Locate the cell with the specified text and output its (X, Y) center coordinate. 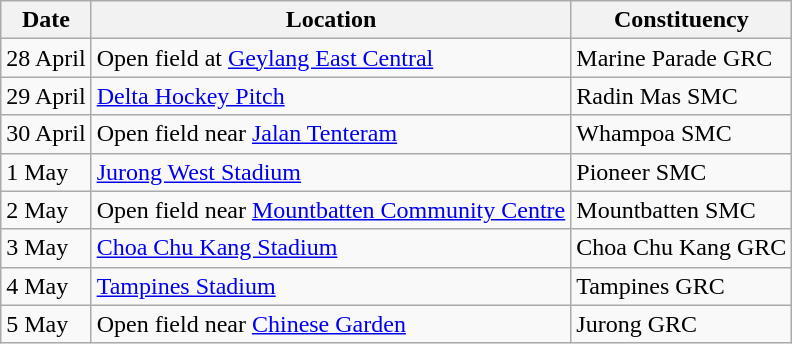
Open field near Chinese Garden (331, 324)
Whampoa SMC (682, 134)
Delta Hockey Pitch (331, 96)
Choa Chu Kang Stadium (331, 248)
Date (46, 20)
1 May (46, 172)
5 May (46, 324)
Open field at Geylang East Central (331, 58)
Location (331, 20)
3 May (46, 248)
29 April (46, 96)
Constituency (682, 20)
Jurong West Stadium (331, 172)
4 May (46, 286)
Open field near Mountbatten Community Centre (331, 210)
Tampines GRC (682, 286)
Mountbatten SMC (682, 210)
Choa Chu Kang GRC (682, 248)
30 April (46, 134)
Tampines Stadium (331, 286)
Marine Parade GRC (682, 58)
28 April (46, 58)
Open field near Jalan Tenteram (331, 134)
Radin Mas SMC (682, 96)
Pioneer SMC (682, 172)
2 May (46, 210)
Jurong GRC (682, 324)
